Provide the [X, Y] coordinate of the cell's center where the given text is located.  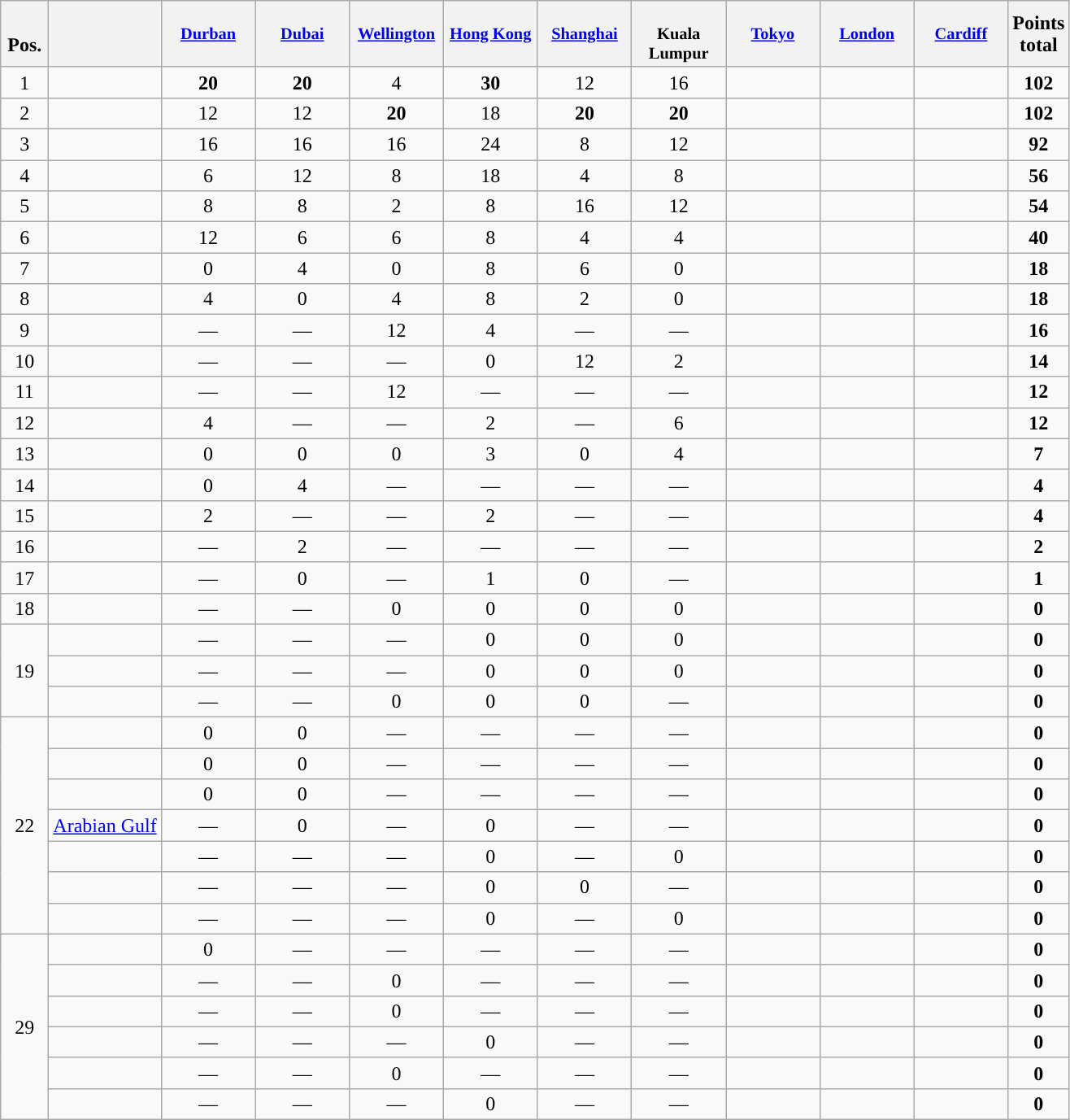
Shanghai [585, 34]
Wellington [397, 34]
Arabian Gulf [105, 826]
29 [24, 1026]
30 [490, 82]
Hong Kong [490, 34]
40 [1039, 238]
54 [1039, 207]
19 [24, 671]
11 [24, 392]
10 [24, 361]
5 [24, 207]
56 [1039, 176]
17 [24, 577]
Durban [208, 34]
Cardiff [961, 34]
92 [1039, 145]
Pos. [24, 34]
13 [24, 454]
24 [490, 145]
Kuala Lumpur [679, 34]
9 [24, 330]
Tokyo [773, 34]
Pointstotal [1039, 34]
15 [24, 516]
Dubai [302, 34]
22 [24, 826]
London [867, 34]
